Output the (X, Y) coordinate of the center of the cell containing the given text.  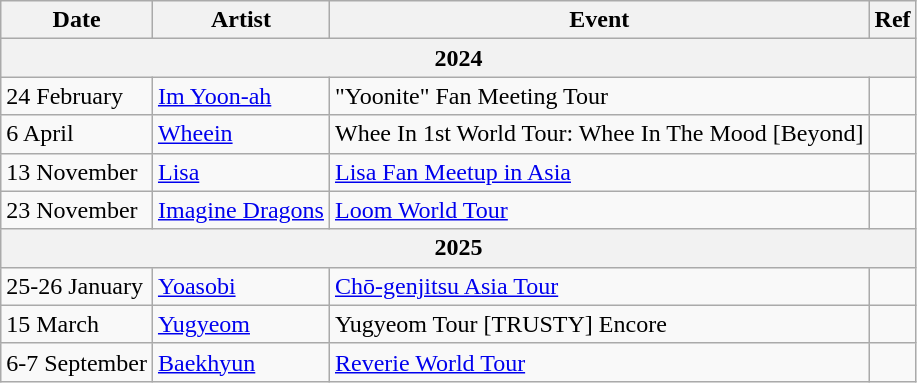
Baekhyun (240, 362)
Chō-genjitsu Asia Tour (599, 286)
Ref (892, 20)
2025 (458, 248)
"Yoonite" Fan Meeting Tour (599, 96)
Yugyeom Tour [TRUSTY] Encore (599, 324)
Im Yoon-ah (240, 96)
6 April (77, 134)
Reverie World Tour (599, 362)
Lisa (240, 172)
Wheein (240, 134)
24 February (77, 96)
Whee In 1st World Tour: Whee In The Mood [Beyond] (599, 134)
2024 (458, 58)
Event (599, 20)
Imagine Dragons (240, 210)
Yoasobi (240, 286)
25-26 January (77, 286)
15 March (77, 324)
Date (77, 20)
23 November (77, 210)
Artist (240, 20)
Yugyeom (240, 324)
Loom World Tour (599, 210)
13 November (77, 172)
Lisa Fan Meetup in Asia (599, 172)
6-7 September (77, 362)
